Find where the given text appears and provide that cell's center as [x, y] coordinate. 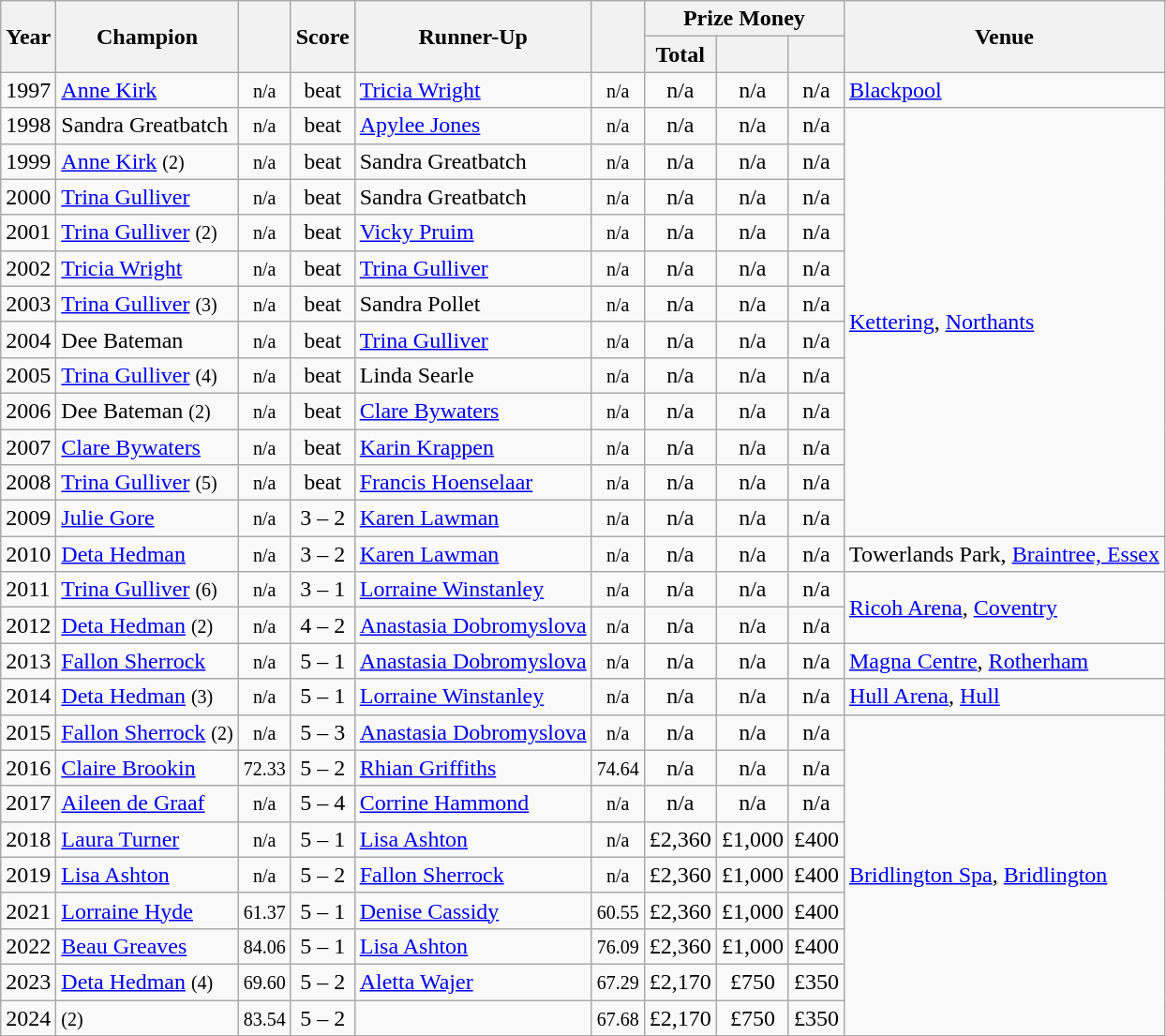
Runner-Up [472, 37]
Kettering, Northants [1004, 323]
Dee Bateman (2) [147, 411]
Trina Gulliver (3) [147, 304]
Laura Turner [147, 839]
Deta Hedman [147, 554]
2024 [28, 1017]
Anne Kirk [147, 90]
Blackpool [1004, 90]
2022 [28, 946]
Trina Gulliver (2) [147, 233]
3 – 1 [322, 590]
74.64 [618, 768]
2013 [28, 661]
60.55 [618, 910]
Towerlands Park, Braintree, Essex [1004, 554]
2007 [28, 447]
5 – 3 [322, 732]
2002 [28, 268]
Lorraine Hyde [147, 910]
Deta Hedman (4) [147, 982]
2014 [28, 697]
2023 [28, 982]
2018 [28, 839]
(2) [147, 1017]
2001 [28, 233]
Trina Gulliver (4) [147, 375]
2017 [28, 803]
2009 [28, 518]
Fallon Sherrock (2) [147, 732]
Venue [1004, 37]
2003 [28, 304]
2019 [28, 875]
Deta Hedman (2) [147, 625]
Vicky Pruim [472, 233]
Karin Krappen [472, 447]
2004 [28, 339]
2006 [28, 411]
Dee Bateman [147, 339]
76.09 [618, 946]
61.37 [264, 910]
67.29 [618, 982]
Prize Money [744, 19]
2021 [28, 910]
Magna Centre, Rotherham [1004, 661]
Francis Hoenselaar [472, 483]
4 – 2 [322, 625]
2000 [28, 197]
84.06 [264, 946]
Julie Gore [147, 518]
Hull Arena, Hull [1004, 697]
1997 [28, 90]
2011 [28, 590]
2005 [28, 375]
Score [322, 37]
2010 [28, 554]
Trina Gulliver (5) [147, 483]
Aileen de Graaf [147, 803]
1998 [28, 126]
1999 [28, 161]
72.33 [264, 768]
Aletta Wajer [472, 982]
Claire Brookin [147, 768]
67.68 [618, 1017]
5 – 4 [322, 803]
Linda Searle [472, 375]
2015 [28, 732]
Year [28, 37]
Bridlington Spa, Bridlington [1004, 876]
Ricoh Arena, Coventry [1004, 608]
Anne Kirk (2) [147, 161]
2016 [28, 768]
Apylee Jones [472, 126]
Corrine Hammond [472, 803]
Trina Gulliver (6) [147, 590]
Champion [147, 37]
2012 [28, 625]
Denise Cassidy [472, 910]
Rhian Griffiths [472, 768]
83.54 [264, 1017]
Total [680, 54]
Beau Greaves [147, 946]
Deta Hedman (3) [147, 697]
Sandra Pollet [472, 304]
69.60 [264, 982]
2008 [28, 483]
